Find where the given text appears and provide that cell's center as (x, y) coordinate. 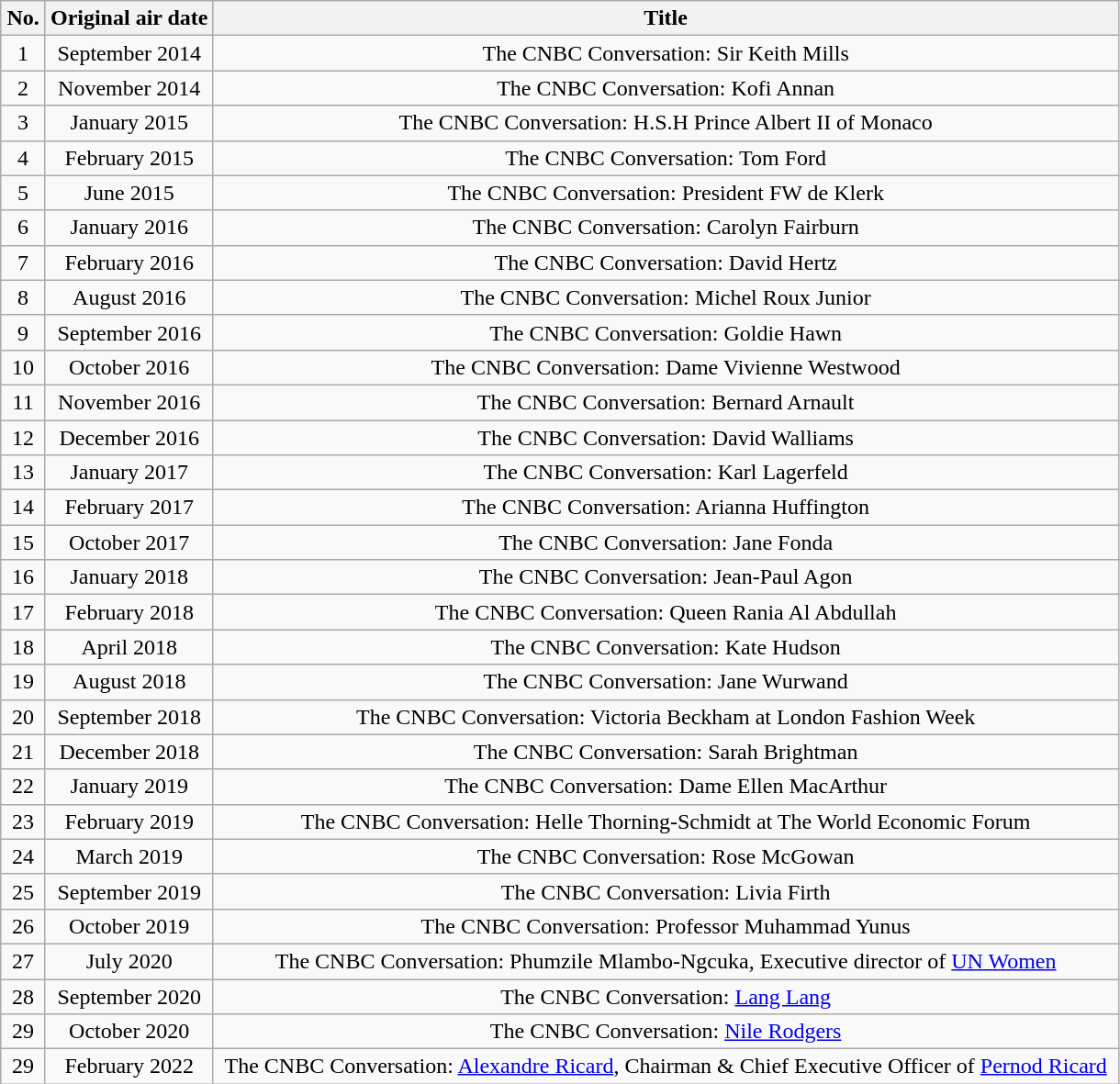
The CNBC Conversation: Nile Rodgers (666, 1032)
The CNBC Conversation: Jane Fonda (666, 542)
The CNBC Conversation: David Hertz (666, 263)
The CNBC Conversation: Dame Vivienne Westwood (666, 367)
The CNBC Conversation: Professor Muhammad Yunus (666, 926)
August 2016 (129, 297)
February 2022 (129, 1067)
The CNBC Conversation: Rose McGowan (666, 856)
November 2014 (129, 88)
The CNBC Conversation: Queen Rania Al Abdullah (666, 612)
January 2017 (129, 473)
18 (24, 647)
October 2020 (129, 1032)
4 (24, 158)
15 (24, 542)
5 (24, 193)
24 (24, 856)
2 (24, 88)
The CNBC Conversation: Goldie Hawn (666, 332)
16 (24, 577)
April 2018 (129, 647)
The CNBC Conversation: H.S.H Prince Albert II of Monaco (666, 123)
The CNBC Conversation: Sir Keith Mills (666, 53)
The CNBC Conversation: President FW de Klerk (666, 193)
6 (24, 228)
February 2019 (129, 821)
September 2018 (129, 717)
February 2015 (129, 158)
26 (24, 926)
The CNBC Conversation: Kate Hudson (666, 647)
January 2019 (129, 787)
The CNBC Conversation: Carolyn Fairburn (666, 228)
December 2016 (129, 438)
September 2014 (129, 53)
December 2018 (129, 752)
The CNBC Conversation: Dame Ellen MacArthur (666, 787)
September 2016 (129, 332)
March 2019 (129, 856)
January 2015 (129, 123)
The CNBC Conversation: Kofi Annan (666, 88)
1 (24, 53)
7 (24, 263)
October 2017 (129, 542)
10 (24, 367)
June 2015 (129, 193)
The CNBC Conversation: Phumzile Mlambo-Ngcuka, Executive director of UN Women (666, 961)
The CNBC Conversation: Jane Wurwand (666, 682)
3 (24, 123)
November 2016 (129, 402)
22 (24, 787)
September 2020 (129, 996)
28 (24, 996)
14 (24, 508)
9 (24, 332)
11 (24, 402)
The CNBC Conversation: Lang Lang (666, 996)
February 2017 (129, 508)
August 2018 (129, 682)
The CNBC Conversation: Livia Firth (666, 891)
17 (24, 612)
8 (24, 297)
The CNBC Conversation: Tom Ford (666, 158)
October 2016 (129, 367)
27 (24, 961)
12 (24, 438)
The CNBC Conversation: Bernard Arnault (666, 402)
February 2018 (129, 612)
25 (24, 891)
The CNBC Conversation: Helle Thorning-Schmidt at The World Economic Forum (666, 821)
The CNBC Conversation: Victoria Beckham at London Fashion Week (666, 717)
20 (24, 717)
21 (24, 752)
19 (24, 682)
The CNBC Conversation: David Walliams (666, 438)
No. (24, 18)
The CNBC Conversation: Karl Lagerfeld (666, 473)
July 2020 (129, 961)
The CNBC Conversation: Michel Roux Junior (666, 297)
13 (24, 473)
Title (666, 18)
January 2018 (129, 577)
The CNBC Conversation: Alexandre Ricard, Chairman & Chief Executive Officer of Pernod Ricard (666, 1067)
October 2019 (129, 926)
February 2016 (129, 263)
The CNBC Conversation: Arianna Huffington (666, 508)
The CNBC Conversation: Jean-Paul Agon (666, 577)
23 (24, 821)
September 2019 (129, 891)
Original air date (129, 18)
The CNBC Conversation: Sarah Brightman (666, 752)
January 2016 (129, 228)
